Output the [X, Y] coordinate of the center of the cell containing the given text.  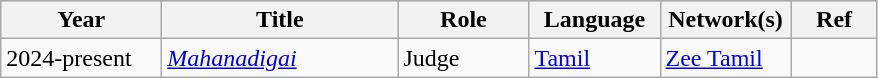
Role [464, 20]
Language [594, 20]
Zee Tamil [726, 58]
Year [82, 20]
Title [280, 20]
Ref [834, 20]
Judge [464, 58]
Network(s) [726, 20]
2024-present [82, 58]
Mahanadigai [280, 58]
Tamil [594, 58]
